Search for the cell housing the specified text and yield its [X, Y] center coordinate. 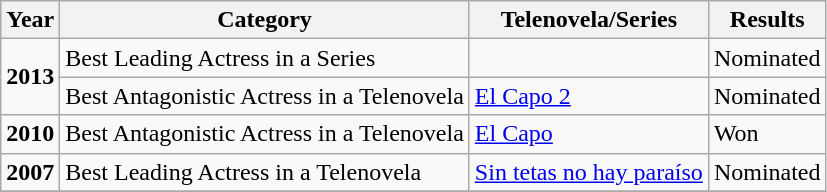
Category [265, 20]
Best Leading Actress in a Series [265, 58]
Sin tetas no hay paraíso [588, 172]
Won [767, 134]
Telenovela/Series [588, 20]
Results [767, 20]
2010 [30, 134]
2007 [30, 172]
El Capo 2 [588, 96]
Year [30, 20]
2013 [30, 77]
Best Leading Actress in a Telenovela [265, 172]
El Capo [588, 134]
